Output the (X, Y) coordinate of the center of the cell containing the given text.  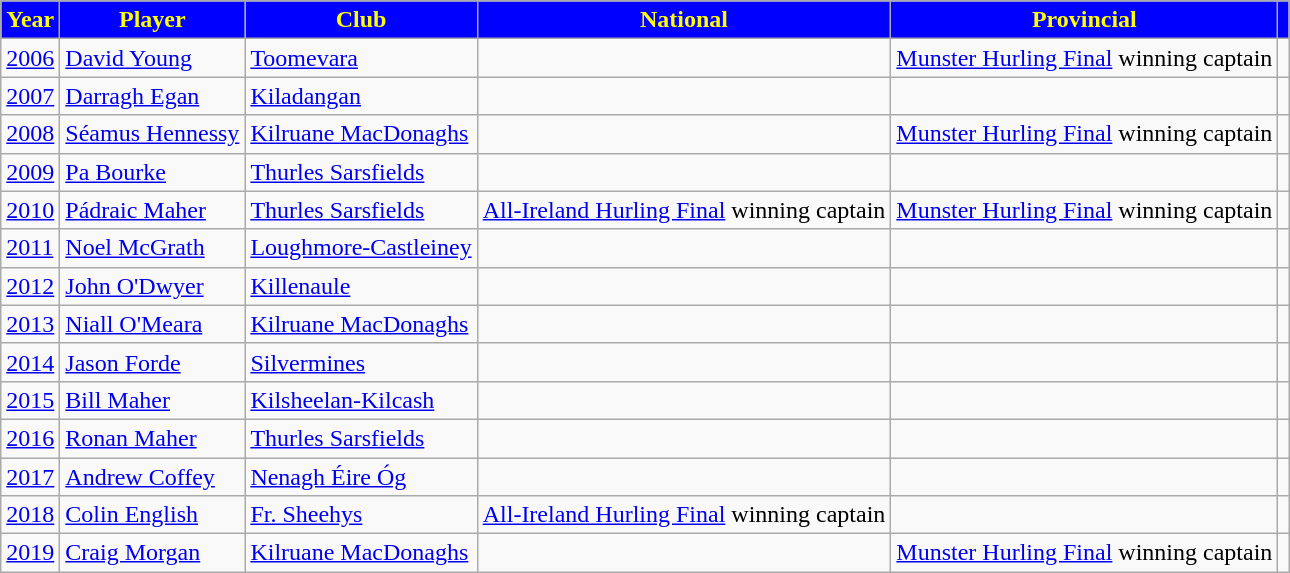
Ronan Maher (152, 438)
Jason Forde (152, 362)
Noel McGrath (152, 248)
Andrew Coffey (152, 477)
2007 (30, 96)
Colin English (152, 515)
2012 (30, 286)
2014 (30, 362)
Bill Maher (152, 400)
National (684, 20)
2015 (30, 400)
2011 (30, 248)
Séamus Hennessy (152, 134)
Killenaule (361, 286)
Provincial (1084, 20)
Darragh Egan (152, 96)
Kiladangan (361, 96)
Club (361, 20)
2017 (30, 477)
Year (30, 20)
Pádraic Maher (152, 210)
Kilsheelan-Kilcash (361, 400)
Loughmore-Castleiney (361, 248)
2008 (30, 134)
2019 (30, 553)
Nenagh Éire Óg (361, 477)
2016 (30, 438)
Niall O'Meara (152, 324)
John O'Dwyer (152, 286)
Player (152, 20)
2009 (30, 172)
2006 (30, 58)
Fr. Sheehys (361, 515)
Craig Morgan (152, 553)
2013 (30, 324)
2018 (30, 515)
Silvermines (361, 362)
2010 (30, 210)
David Young (152, 58)
Toomevara (361, 58)
Pa Bourke (152, 172)
